Find where the given text appears and provide that cell's center as [X, Y] coordinate. 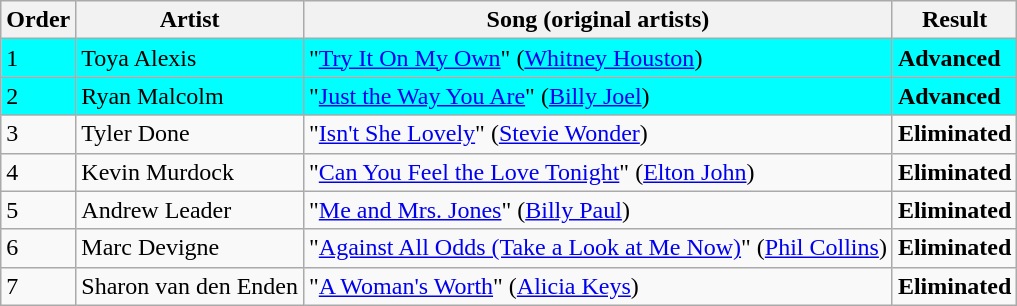
"Just the Way You Are" (Billy Joel) [598, 96]
"Against All Odds (Take a Look at Me Now)" (Phil Collins) [598, 248]
3 [38, 134]
6 [38, 248]
Andrew Leader [190, 210]
Order [38, 20]
"Me and Mrs. Jones" (Billy Paul) [598, 210]
Marc Devigne [190, 248]
Song (original artists) [598, 20]
7 [38, 286]
Toya Alexis [190, 58]
"A Woman's Worth" (Alicia Keys) [598, 286]
"Try It On My Own" (Whitney Houston) [598, 58]
"Can You Feel the Love Tonight" (Elton John) [598, 172]
Sharon van den Enden [190, 286]
"Isn't She Lovely" (Stevie Wonder) [598, 134]
Result [954, 20]
Kevin Murdock [190, 172]
5 [38, 210]
2 [38, 96]
Artist [190, 20]
Tyler Done [190, 134]
4 [38, 172]
Ryan Malcolm [190, 96]
1 [38, 58]
